Extract the (x, y) coordinate from the center of the cell holding the provided text.  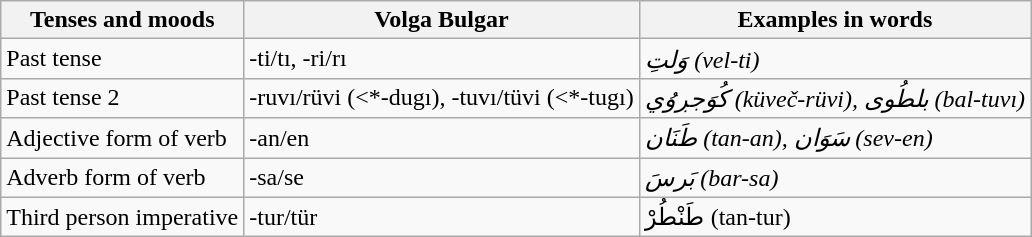
-ruvı/rüvi (<*-dugı), -tuvı/tüvi (<*-tugı) (442, 98)
بَرسَ (bar-sa) (834, 178)
كُوَجڔوُي (küveč-rüvi), بلطُوى (bal-tuvı) (834, 98)
Past tense 2 (122, 98)
Tenses and moods (122, 20)
Volga Bulgar (442, 20)
Adverb form of verb (122, 178)
-an/en (442, 138)
وَلتِ (vel-ti) (834, 59)
Examples in words (834, 20)
Third person imperative (122, 217)
-ti/tı, -ri/rı (442, 59)
طَنْطُرْ (tan-tur) (834, 217)
-sa/se (442, 178)
طَنَان (tan-an), سَوَان (sev-en) (834, 138)
-tur/tür (442, 217)
Adjective form of verb (122, 138)
Past tense (122, 59)
